Return the (X, Y) coordinate for the center point of the cell that contains the specified text.  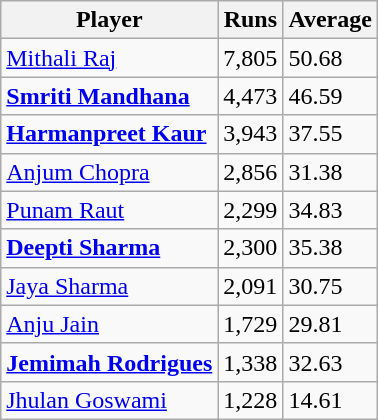
4,473 (250, 96)
Anjum Chopra (110, 172)
Average (330, 20)
Runs (250, 20)
1,338 (250, 362)
1,228 (250, 400)
Harmanpreet Kaur (110, 134)
37.55 (330, 134)
Jaya Sharma (110, 286)
Mithali Raj (110, 58)
Punam Raut (110, 210)
46.59 (330, 96)
30.75 (330, 286)
35.38 (330, 248)
Deepti Sharma (110, 248)
32.63 (330, 362)
2,300 (250, 248)
Player (110, 20)
2,299 (250, 210)
2,091 (250, 286)
1,729 (250, 324)
2,856 (250, 172)
Anju Jain (110, 324)
50.68 (330, 58)
Jhulan Goswami (110, 400)
29.81 (330, 324)
34.83 (330, 210)
31.38 (330, 172)
3,943 (250, 134)
Jemimah Rodrigues (110, 362)
7,805 (250, 58)
Smriti Mandhana (110, 96)
14.61 (330, 400)
